Output the [x, y] coordinate of the center of the cell containing the given text.  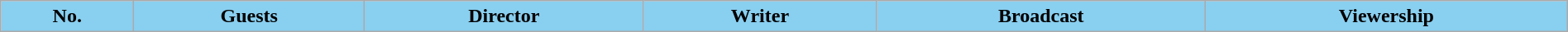
Writer [760, 16]
Viewership [1387, 16]
Guests [250, 16]
Broadcast [1041, 16]
Director [504, 16]
No. [68, 16]
